Extract the [x, y] coordinate from the center of the cell holding the provided text.  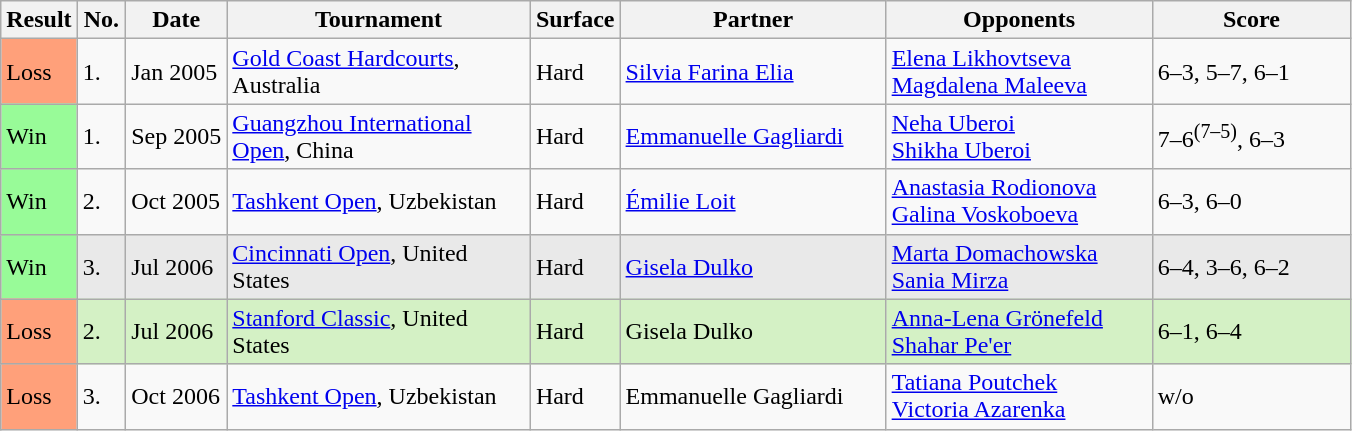
Oct 2005 [176, 202]
Score [1252, 20]
Elena Likhovtseva Magdalena Maleeva [1019, 72]
Gold Coast Hardcourts, Australia [379, 72]
Tournament [379, 20]
Oct 2006 [176, 396]
Partner [753, 20]
Result [39, 20]
Surface [575, 20]
Émilie Loit [753, 202]
Silvia Farina Elia [753, 72]
Cincinnati Open, United States [379, 266]
6–3, 6–0 [1252, 202]
Tatiana Poutchek Victoria Azarenka [1019, 396]
Guangzhou International Open, China [379, 136]
6–1, 6–4 [1252, 332]
Sep 2005 [176, 136]
w/o [1252, 396]
6–3, 5–7, 6–1 [1252, 72]
6–4, 3–6, 6–2 [1252, 266]
Anastasia Rodionova Galina Voskoboeva [1019, 202]
Marta Domachowska Sania Mirza [1019, 266]
No. [102, 20]
Stanford Classic, United States [379, 332]
Date [176, 20]
7–6(7–5), 6–3 [1252, 136]
Opponents [1019, 20]
Neha Uberoi Shikha Uberoi [1019, 136]
Anna-Lena Grönefeld Shahar Pe'er [1019, 332]
Jan 2005 [176, 72]
